Output the (x, y) coordinate of the center of the cell containing the given text.  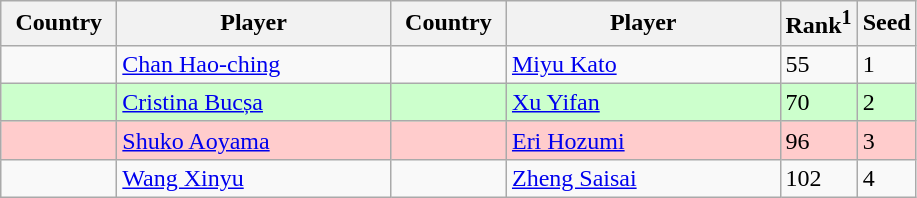
Wang Xinyu (254, 178)
1 (886, 64)
70 (818, 102)
Xu Yifan (643, 102)
3 (886, 140)
55 (818, 64)
102 (818, 178)
Zheng Saisai (643, 178)
Shuko Aoyama (254, 140)
Miyu Kato (643, 64)
Cristina Bucșa (254, 102)
4 (886, 178)
96 (818, 140)
Seed (886, 24)
Chan Hao-ching (254, 64)
2 (886, 102)
Rank1 (818, 24)
Eri Hozumi (643, 140)
